Capture the cell that displays the provided text and extract its [x, y] central coordinate. 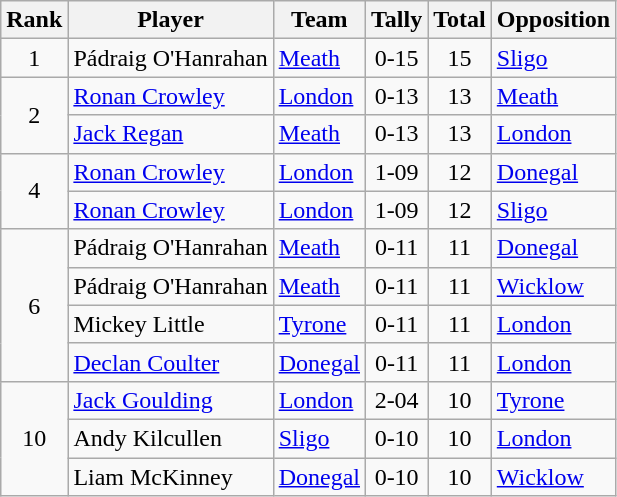
2 [34, 115]
Liam McKinney [170, 477]
Total [460, 20]
Rank [34, 20]
4 [34, 191]
Tally [397, 20]
1 [34, 58]
Player [170, 20]
15 [460, 58]
Jack Regan [170, 134]
Jack Goulding [170, 400]
Declan Coulter [170, 362]
Opposition [553, 20]
Andy Kilcullen [170, 438]
6 [34, 305]
Team [319, 20]
2-04 [397, 400]
Mickey Little [170, 324]
0-15 [397, 58]
